Search for the cell housing the specified text and yield its (X, Y) center coordinate. 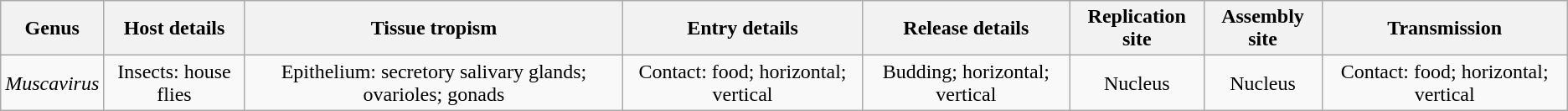
Host details (174, 29)
Release details (966, 29)
Budding; horizontal; vertical (966, 82)
Transmission (1444, 29)
Epithelium: secretory salivary glands; ovarioles; gonads (434, 82)
Insects: house flies (174, 82)
Assembly site (1263, 29)
Genus (52, 29)
Entry details (743, 29)
Muscavirus (52, 82)
Replication site (1137, 29)
Tissue tropism (434, 29)
